Find where the given text appears and provide that cell's center as (x, y) coordinate. 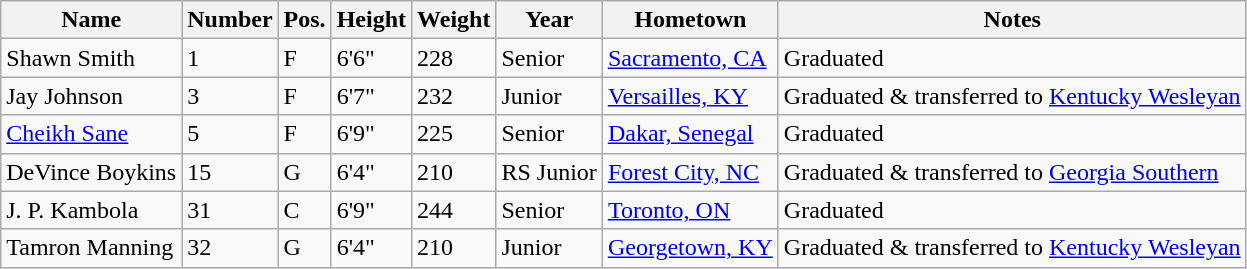
225 (454, 134)
Sacramento, CA (690, 58)
Number (230, 20)
6'6" (371, 58)
Name (92, 20)
232 (454, 96)
Pos. (304, 20)
Versailles, KY (690, 96)
Weight (454, 20)
Jay Johnson (92, 96)
228 (454, 58)
Height (371, 20)
DeVince Boykins (92, 172)
1 (230, 58)
Toronto, ON (690, 210)
32 (230, 248)
Hometown (690, 20)
15 (230, 172)
Graduated & transferred to Georgia Southern (1012, 172)
Dakar, Senegal (690, 134)
31 (230, 210)
C (304, 210)
J. P. Kambola (92, 210)
Forest City, NC (690, 172)
Georgetown, KY (690, 248)
Year (549, 20)
Notes (1012, 20)
Cheikh Sane (92, 134)
Shawn Smith (92, 58)
5 (230, 134)
6'7" (371, 96)
Tamron Manning (92, 248)
244 (454, 210)
3 (230, 96)
RS Junior (549, 172)
